Search for the cell housing the specified text and yield its [X, Y] center coordinate. 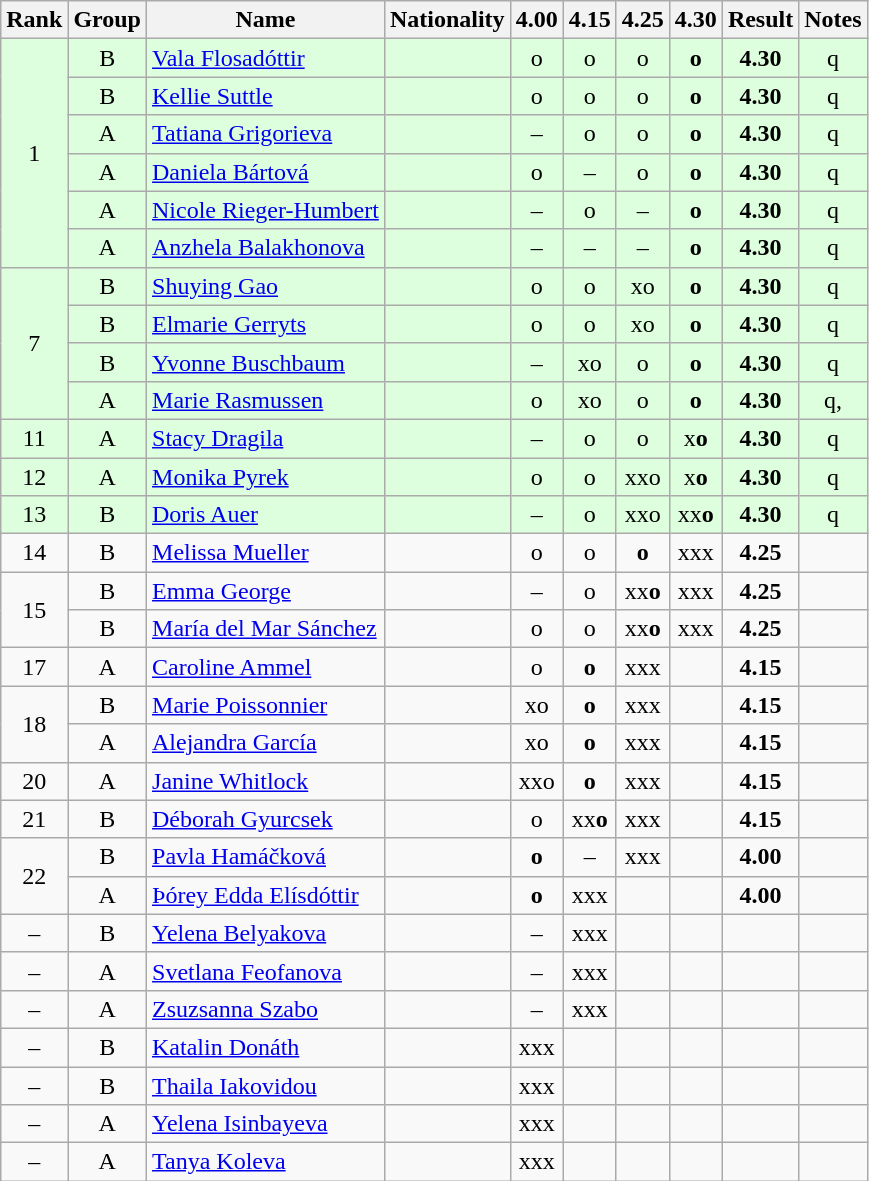
Result [760, 20]
Tatiana Grigorieva [266, 134]
Nicole Rieger-Humbert [266, 210]
12 [34, 477]
Doris Auer [266, 515]
Rank [34, 20]
21 [34, 819]
Emma George [266, 591]
Janine Whitlock [266, 781]
15 [34, 610]
Shuying Gao [266, 286]
18 [34, 724]
Zsuzsanna Szabo [266, 1009]
11 [34, 438]
Stacy Dragila [266, 438]
20 [34, 781]
Nationality [447, 20]
María del Mar Sánchez [266, 629]
Group [108, 20]
Svetlana Feofanova [266, 971]
Anzhela Balakhonova [266, 248]
Marie Poissonnier [266, 705]
Yvonne Buschbaum [266, 362]
Þórey Edda Elísdóttir [266, 895]
Alejandra García [266, 743]
Thaila Iakovidou [266, 1085]
Yelena Isinbayeva [266, 1124]
7 [34, 343]
Daniela Bártová [266, 172]
Kellie Suttle [266, 96]
Name [266, 20]
Caroline Ammel [266, 667]
Monika Pyrek [266, 477]
14 [34, 553]
q, [833, 400]
Notes [833, 20]
Vala Flosadóttir [266, 58]
Elmarie Gerryts [266, 324]
22 [34, 876]
Pavla Hamáčková [266, 857]
1 [34, 153]
17 [34, 667]
Déborah Gyurcsek [266, 819]
Marie Rasmussen [266, 400]
13 [34, 515]
Tanya Koleva [266, 1162]
Katalin Donáth [266, 1047]
Melissa Mueller [266, 553]
Yelena Belyakova [266, 933]
